Identify which cell holds the provided text, then report its (X, Y) central coordinate. 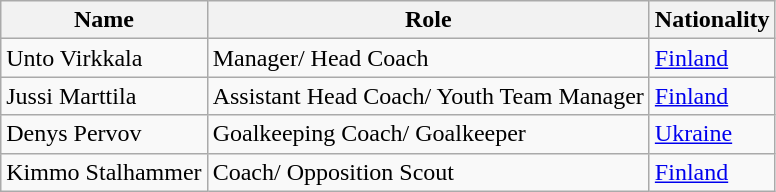
Goalkeeping Coach/ Goalkeeper (428, 134)
Coach/ Opposition Scout (428, 172)
Kimmo Stalhammer (104, 172)
Denys Pervov (104, 134)
Role (428, 20)
Manager/ Head Coach (428, 58)
Ukraine (712, 134)
Unto Virkkala (104, 58)
Nationality (712, 20)
Name (104, 20)
Jussi Marttila (104, 96)
Assistant Head Coach/ Youth Team Manager (428, 96)
